Return the (X, Y) coordinate for the center point of the cell that contains the specified text.  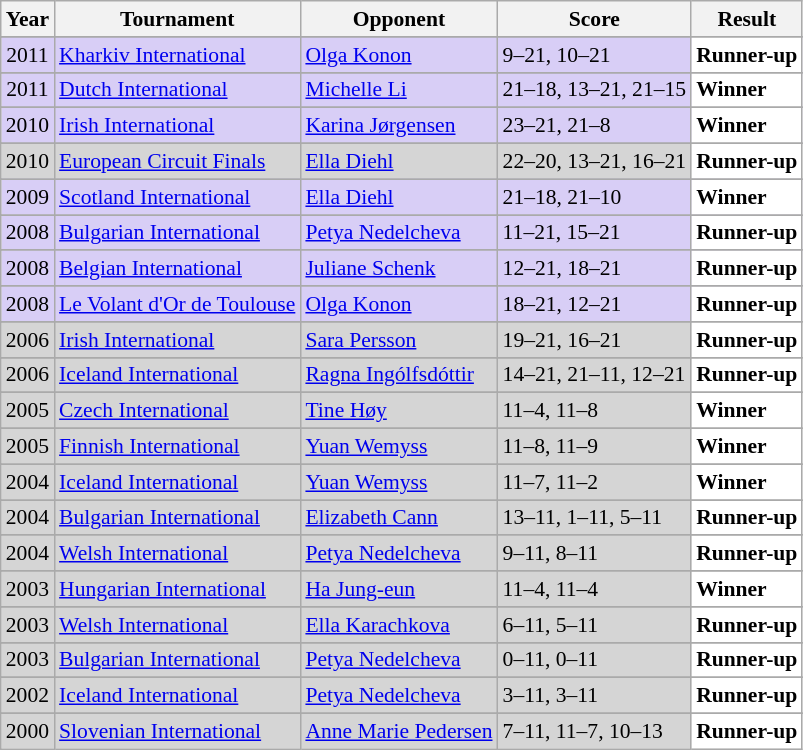
Anne Marie Pedersen (398, 732)
14–21, 21–11, 12–21 (595, 375)
9–11, 8–11 (595, 554)
11–7, 11–2 (595, 482)
0–11, 0–11 (595, 660)
Czech International (177, 411)
19–21, 16–21 (595, 340)
2002 (28, 696)
11–21, 15–21 (595, 233)
Hungarian International (177, 589)
Tine Høy (398, 411)
Elizabeth Cann (398, 518)
23–21, 21–8 (595, 126)
9–21, 10–21 (595, 55)
2000 (28, 732)
Belgian International (177, 269)
Juliane Schenk (398, 269)
11–8, 11–9 (595, 447)
Kharkiv International (177, 55)
Le Volant d'Or de Toulouse (177, 304)
Score (595, 19)
3–11, 3–11 (595, 696)
Ella Karachkova (398, 625)
Michelle Li (398, 90)
11–4, 11–8 (595, 411)
Karina Jørgensen (398, 126)
2009 (28, 197)
Sara Persson (398, 340)
Slovenian International (177, 732)
Result (746, 19)
22–20, 13–21, 16–21 (595, 162)
7–11, 11–7, 10–13 (595, 732)
13–11, 1–11, 5–11 (595, 518)
21–18, 13–21, 21–15 (595, 90)
Ragna Ingólfsdóttir (398, 375)
Opponent (398, 19)
18–21, 12–21 (595, 304)
Finnish International (177, 447)
Scotland International (177, 197)
Year (28, 19)
12–21, 18–21 (595, 269)
Dutch International (177, 90)
21–18, 21–10 (595, 197)
European Circuit Finals (177, 162)
Tournament (177, 19)
11–4, 11–4 (595, 589)
6–11, 5–11 (595, 625)
Ha Jung-eun (398, 589)
